Determine the (x, y) coordinate at the center of the cell enclosing the given text.  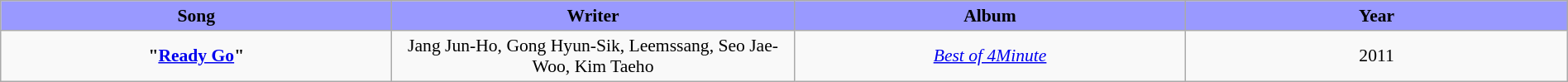
Writer (593, 16)
"Ready Go" (197, 55)
Jang Jun-Ho, Gong Hyun-Sik, Leemssang, Seo Jae-Woo, Kim Taeho (593, 55)
Year (1376, 16)
Album (990, 16)
Song (197, 16)
Best of 4Minute (990, 55)
2011 (1376, 55)
